Return [x, y] of the center of cell containing provided text 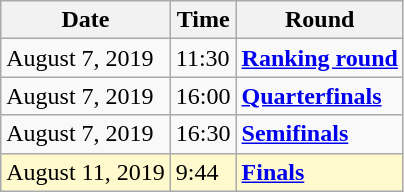
Round [320, 20]
16:00 [203, 96]
9:44 [203, 172]
Date [86, 20]
August 11, 2019 [86, 172]
16:30 [203, 134]
Time [203, 20]
Semifinals [320, 134]
Ranking round [320, 58]
Quarterfinals [320, 96]
Finals [320, 172]
11:30 [203, 58]
